Return (x, y) of the center of cell containing provided text 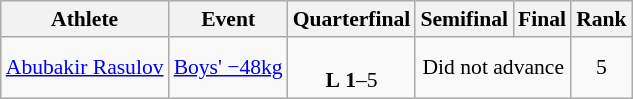
Boys' −48kg (228, 68)
Athlete (85, 19)
Rank (602, 19)
L 1–5 (352, 68)
Event (228, 19)
Did not advance (493, 68)
Abubakir Rasulov (85, 68)
Final (542, 19)
Semifinal (464, 19)
5 (602, 68)
Quarterfinal (352, 19)
